Provide the [x, y] coordinate of the cell's center where the given text is located.  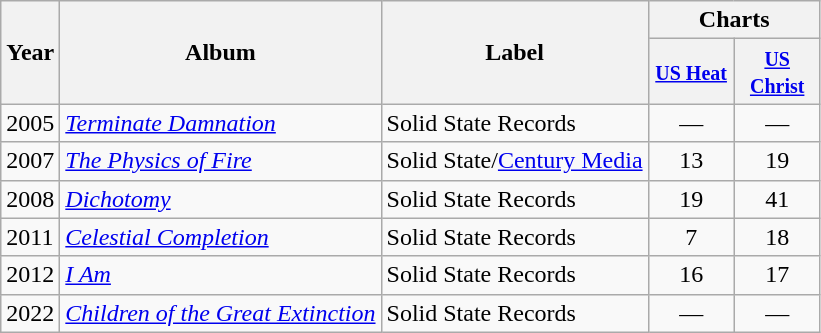
17 [777, 275]
Album [220, 52]
41 [777, 199]
Year [30, 52]
7 [691, 237]
US Christ [777, 72]
2008 [30, 199]
Terminate Damnation [220, 123]
Dichotomy [220, 199]
2012 [30, 275]
Celestial Completion [220, 237]
18 [777, 237]
I Am [220, 275]
Label [514, 52]
Charts [734, 20]
US Heat [691, 72]
2022 [30, 313]
2007 [30, 161]
2011 [30, 237]
16 [691, 275]
Solid State/Century Media [514, 161]
13 [691, 161]
The Physics of Fire [220, 161]
Children of the Great Extinction [220, 313]
2005 [30, 123]
